From the cell containing the given text, extract its center point as (x, y) coordinate. 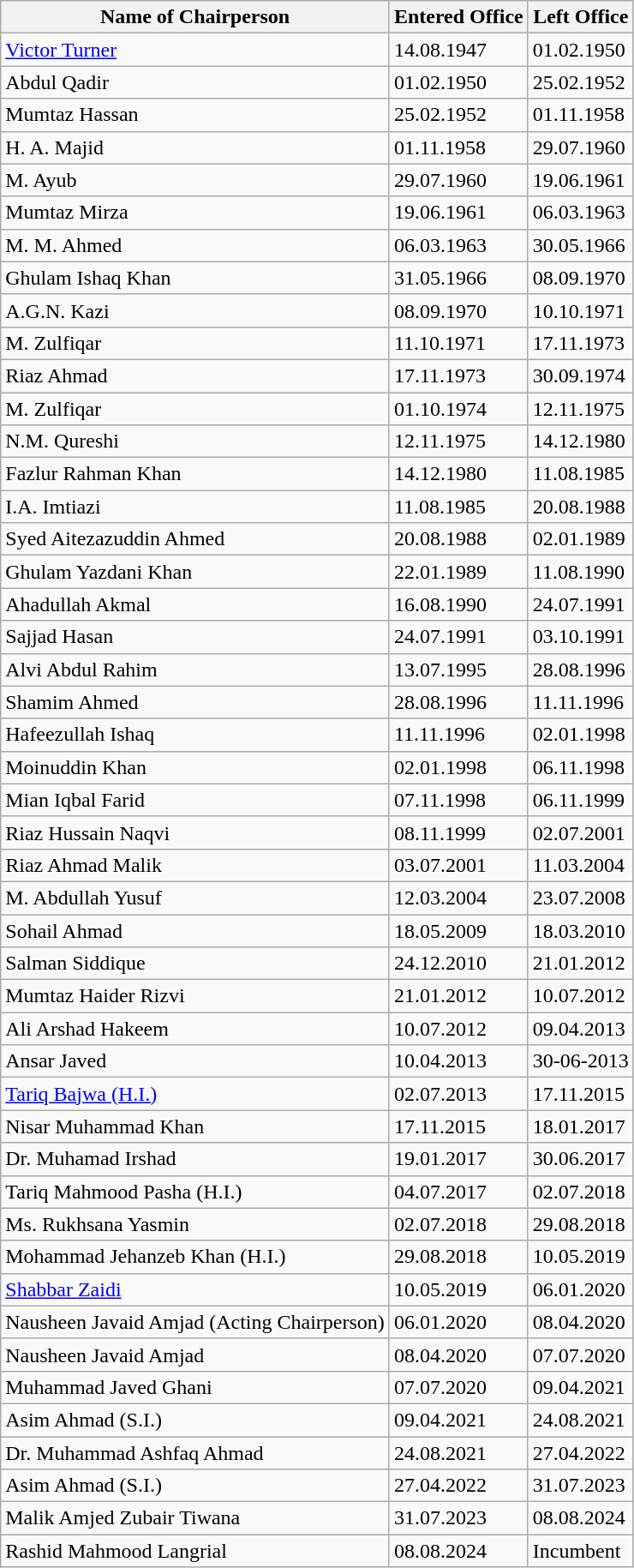
Ms. Rukhsana Yasmin (195, 1224)
Victor Turner (195, 50)
Fazlur Rahman Khan (195, 474)
30.06.2017 (581, 1159)
Mohammad Jehanzeb Khan (H.I.) (195, 1257)
Mumtaz Hassan (195, 115)
Rashid Mahmood Langrial (195, 1551)
I.A. Imtiazi (195, 507)
01.10.1974 (458, 409)
Sohail Ahmad (195, 930)
18.03.2010 (581, 930)
10.04.2013 (458, 1061)
03.07.2001 (458, 865)
Alvi Abdul Rahim (195, 670)
31.05.1966 (458, 278)
Dr. Muhammad Ashfaq Ahmad (195, 1453)
03.10.1991 (581, 637)
07.11.1998 (458, 800)
18.05.2009 (458, 930)
06.11.1999 (581, 800)
Muhammad Javed Ghani (195, 1387)
16.08.1990 (458, 604)
08.11.1999 (458, 832)
Shamim Ahmed (195, 702)
30.09.1974 (581, 375)
Ansar Javed (195, 1061)
11.03.2004 (581, 865)
Ahadullah Akmal (195, 604)
06.11.1998 (581, 767)
Shabbar Zaidi (195, 1289)
02.07.2001 (581, 832)
10.10.1971 (581, 310)
23.07.2008 (581, 898)
A.G.N. Kazi (195, 310)
02.01.1989 (581, 539)
Ghulam Yazdani Khan (195, 572)
04.07.2017 (458, 1192)
M. Abdullah Yusuf (195, 898)
Ghulam Ishaq Khan (195, 278)
13.07.1995 (458, 670)
12.03.2004 (458, 898)
30-06-2013 (581, 1061)
Nausheen Javaid Amjad (195, 1355)
Riaz Hussain Naqvi (195, 832)
Nausheen Javaid Amjad (Acting Chairperson) (195, 1322)
Syed Aitezazuddin Ahmed (195, 539)
Sajjad Hasan (195, 637)
Mumtaz Mirza (195, 213)
Entered Office (458, 17)
11.08.1990 (581, 572)
Nisar Muhammad Khan (195, 1126)
Riaz Ahmad Malik (195, 865)
Left Office (581, 17)
Hafeezullah Ishaq (195, 735)
Tariq Mahmood Pasha (H.I.) (195, 1192)
Dr. Muhamad Irshad (195, 1159)
11.10.1971 (458, 343)
H. A. Majid (195, 147)
09.04.2013 (581, 1029)
M. M. Ahmed (195, 245)
Incumbent (581, 1551)
19.01.2017 (458, 1159)
30.05.1966 (581, 245)
24.12.2010 (458, 964)
18.01.2017 (581, 1126)
M. Ayub (195, 180)
Mian Iqbal Farid (195, 800)
Tariq Bajwa (H.I.) (195, 1094)
Malik Amjed Zubair Tiwana (195, 1518)
22.01.1989 (458, 572)
N.M. Qureshi (195, 442)
Mumtaz Haider Rizvi (195, 996)
Name of Chairperson (195, 17)
Ali Arshad Hakeem (195, 1029)
Riaz Ahmad (195, 375)
Moinuddin Khan (195, 767)
02.07.2013 (458, 1094)
14.08.1947 (458, 50)
Salman Siddique (195, 964)
Abdul Qadir (195, 82)
